Return [x, y] of the center of cell containing provided text 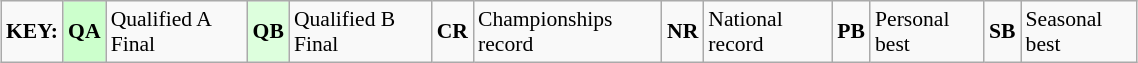
Qualified A Final [177, 32]
Qualified B Final [360, 32]
KEY: [32, 32]
Championships record [568, 32]
NR [682, 32]
PB [851, 32]
CR [452, 32]
QA [84, 32]
National record [768, 32]
Seasonal best [1079, 32]
QB [268, 32]
SB [1002, 32]
Personal best [927, 32]
